Search for the cell housing the specified text and yield its (X, Y) center coordinate. 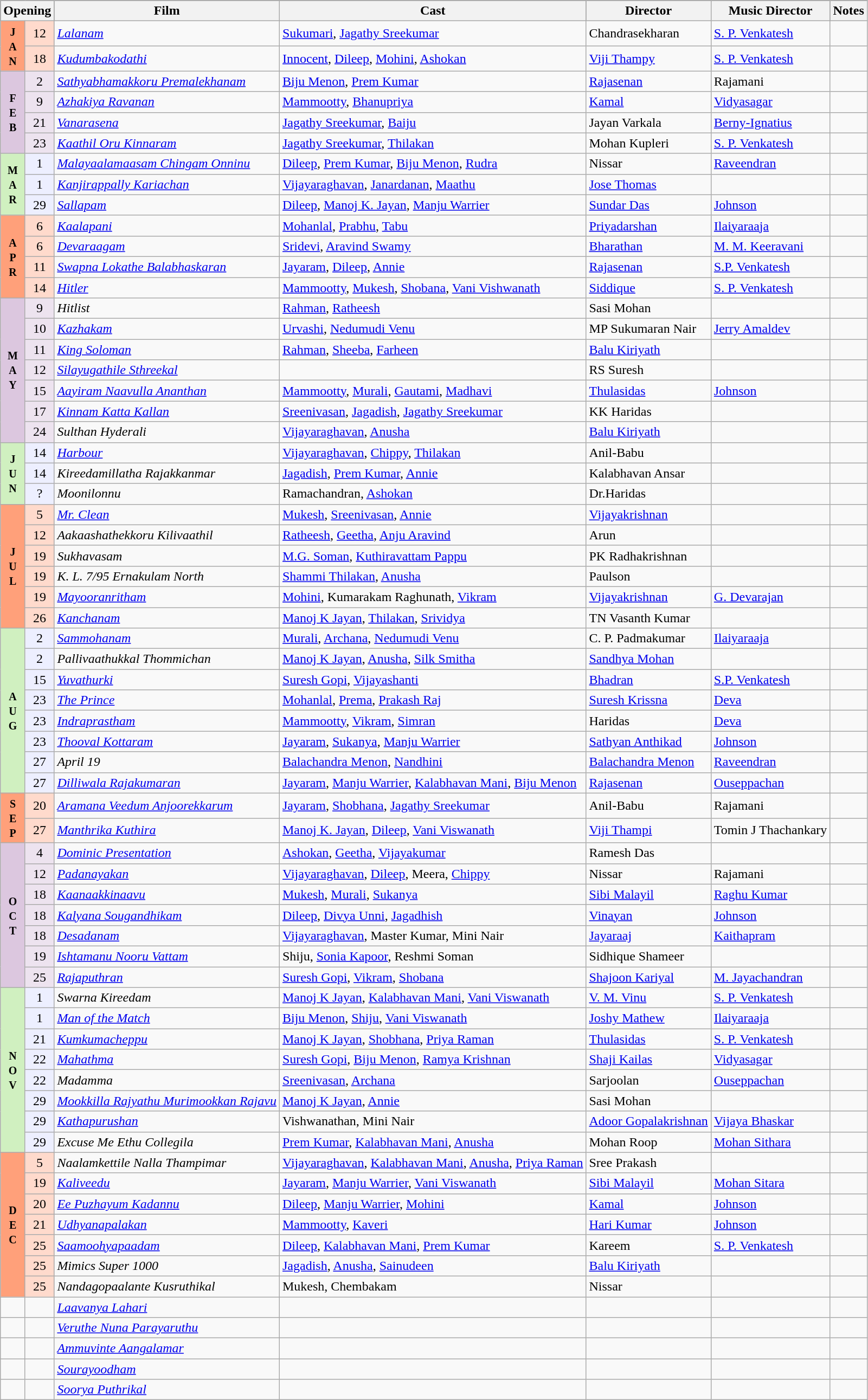
Music Director (770, 11)
Kaithapram (770, 936)
Biju Menon, Shiju, Vani Viswanath (433, 1018)
Priyadarshan (648, 225)
Kumkumacheppu (167, 1039)
King Soloman (167, 350)
Kaalapani (167, 225)
Tomin J Thachankary (770, 830)
Kaanaakkinaavu (167, 894)
Vijayaraghavan, Master Kumar, Mini Nair (433, 936)
Jayaram, Manju Warrier, Kalabhavan Mani, Biju Menon (433, 783)
Jagadish, Prem Kumar, Annie (433, 473)
Sundar Das (648, 205)
Manoj K Jayan, Kalabhavan Mani, Vani Viswanath (433, 998)
SEP (13, 818)
Vijaya Bhaskar (770, 1121)
Jayan Varkala (648, 122)
M. Jayachandran (770, 977)
Adoor Gopalakrishnan (648, 1121)
17 (39, 411)
Mukesh, Murali, Sukanya (433, 894)
Dr.Haridas (648, 494)
Biju Menon, Prem Kumar (433, 81)
10 (39, 329)
Bharathan (648, 246)
Azhakiya Ravanan (167, 102)
Raghu Kumar (770, 894)
JAN (13, 46)
Sandhya Mohan (648, 659)
MP Sukumaran Nair (648, 329)
FEB (13, 112)
Chandrasekharan (648, 34)
Aayiram Naavulla Ananthan (167, 391)
Jayaram, Shobhana, Jagathy Sreekumar (433, 805)
MAY (13, 370)
Kazhakam (167, 329)
Manoj K Jayan, Anusha, Silk Smitha (433, 659)
APR (13, 256)
Sathyabhamakkoru Premalekhanam (167, 81)
Soorya Puthrikal (167, 1390)
Desadanam (167, 936)
Sukumari, Jagathy Sreekumar (433, 34)
Padanayakan (167, 874)
Manoj K. Jayan, Dileep, Vani Viswanath (433, 830)
OCT (13, 915)
Jerry Amaldev (770, 329)
Prem Kumar, Kalabhavan Mani, Anusha (433, 1142)
JUN (13, 473)
Malayaalamaasam Chingam Onninu (167, 164)
Mammootty, Kaveri (433, 1224)
Viji Thampy (648, 59)
Vijayaraghavan, Dileep, Meera, Chippy (433, 874)
Udhyanapalakan (167, 1224)
Jayaram, Manju Warrier, Vani Viswanath (433, 1183)
Thooval Kottaram (167, 741)
Dileep, Prem Kumar, Biju Menon, Rudra (433, 164)
Mukesh, Chembakam (433, 1286)
Saamoohyapaadam (167, 1245)
Mohan Roop (648, 1142)
Devaraagam (167, 246)
MAR (13, 184)
Lalanam (167, 34)
Indraprastham (167, 721)
M.G. Soman, Kuthiravattam Pappu (433, 556)
Sammohanam (167, 638)
Dileep, Divya Unni, Jagadhish (433, 915)
Arun (648, 535)
Hitler (167, 288)
4 (39, 853)
Ramachandran, Ashokan (433, 494)
Cast (433, 11)
Naalamkettile Nalla Thampimar (167, 1163)
Haridas (648, 721)
Mukesh, Sreenivasan, Annie (433, 514)
Kalabhavan Ansar (648, 473)
Sourayoodham (167, 1369)
Innocent, Dileep, Mohini, Ashokan (433, 59)
Sidhique Shameer (648, 956)
Excuse Me Ethu Collegila (167, 1142)
Vijayaraghavan, Janardanan, Maathu (433, 184)
Rahman, Sheeba, Farheen (433, 350)
NOV (13, 1070)
KK Haridas (648, 411)
Sreenivasan, Jagadish, Jagathy Sreekumar (433, 411)
Mohan Sitara (770, 1183)
Kudumbakodathi (167, 59)
Madamma (167, 1080)
Dileep, Manju Warrier, Mohini (433, 1204)
The Prince (167, 700)
Jayaraaj (648, 936)
Vijayaraghavan, Kalabhavan Mani, Anusha, Priya Raman (433, 1163)
Bhadran (648, 680)
? (39, 494)
Rahman, Ratheesh (433, 308)
Manoj K Jayan, Annie (433, 1101)
Berny-Ignatius (770, 122)
April 19 (167, 762)
Mohanlal, Prema, Prakash Raj (433, 700)
Nandagopaalante Kusruthikal (167, 1286)
Aramana Veedum Anjoorekkarum (167, 805)
Mohanlal, Prabhu, Tabu (433, 225)
Shammi Thilakan, Anusha (433, 576)
K. L. 7/95 Ernakulam North (167, 576)
Jayaram, Sukanya, Manju Warrier (433, 741)
Ammuvinte Aangalamar (167, 1349)
Kinnam Katta Kallan (167, 411)
Man of the Match (167, 1018)
Veruthe Nuna Parayaruthu (167, 1328)
M. M. Keeravani (770, 246)
Sallapam (167, 205)
Mookkilla Rajyathu Murimookkan Rajavu (167, 1101)
Film (167, 11)
Sreenivasan, Archana (433, 1080)
26 (39, 617)
DEC (13, 1224)
Jayaram, Dileep, Annie (433, 267)
V. M. Vinu (648, 998)
Shajoon Kariyal (648, 977)
Manoj K Jayan, Thilakan, Srividya (433, 617)
Urvashi, Nedumudi Venu (433, 329)
Aakaashathekkoru Kilivaathil (167, 535)
Ishtamanu Nooru Vattam (167, 956)
Mahathma (167, 1060)
Kireedamillatha Rajakkanmar (167, 473)
Mohini, Kumarakam Raghunath, Vikram (433, 597)
Kanjirappally Kariachan (167, 184)
Moonilonnu (167, 494)
Kalyana Sougandhikam (167, 915)
Jose Thomas (648, 184)
Kaathil Oru Kinnaram (167, 143)
Hitlist (167, 308)
Suresh Gopi, Biju Menon, Ramya Krishnan (433, 1060)
Vijayaraghavan, Chippy, Thilakan (433, 453)
PK Radhakrishnan (648, 556)
RS Suresh (648, 370)
24 (39, 432)
Balachandra Menon (648, 762)
Pallivaathukkal Thommichan (167, 659)
Swarna Kireedam (167, 998)
Dilliwala Rajakumaran (167, 783)
Sulthan Hyderali (167, 432)
Silayugathile Sthreekal (167, 370)
Jagathy Sreekumar, Baiju (433, 122)
TN Vasanth Kumar (648, 617)
C. P. Padmakumar (648, 638)
Viji Thampi (648, 830)
Siddique (648, 288)
Notes (848, 11)
Jagadish, Anusha, Sainudeen (433, 1266)
Mohan Sithara (770, 1142)
Murali, Archana, Nedumudi Venu (433, 638)
Vijayaraghavan, Anusha (433, 432)
Yuvathurki (167, 680)
Harbour (167, 453)
Mimics Super 1000 (167, 1266)
AUG (13, 711)
Joshy Mathew (648, 1018)
Mr. Clean (167, 514)
Shiju, Sonia Kapoor, Reshmi Soman (433, 956)
Laavanya Lahari (167, 1307)
Mammootty, Mukesh, Shobana, Vani Vishwanath (433, 288)
Director (648, 11)
Mammootty, Bhanupriya (433, 102)
Dominic Presentation (167, 853)
Kanchanam (167, 617)
Balachandra Menon, Nandhini (433, 762)
Ramesh Das (648, 853)
Mohan Kupleri (648, 143)
Suresh Gopi, Vijayashanti (433, 680)
Paulson (648, 576)
Sathyan Anthikad (648, 741)
Opening (27, 11)
Manthrika Kuthira (167, 830)
G. Devarajan (770, 597)
Suresh Gopi, Vikram, Shobana (433, 977)
Shaji Kailas (648, 1060)
Kareem (648, 1245)
Mayooranritham (167, 597)
Dileep, Kalabhavan Mani, Prem Kumar (433, 1245)
Sarjoolan (648, 1080)
Kathapurushan (167, 1121)
Ee Puzhayum Kadannu (167, 1204)
Mammootty, Vikram, Simran (433, 721)
Sukhavasam (167, 556)
Suresh Krissna (648, 700)
Vishwanathan, Mini Nair (433, 1121)
Ashokan, Geetha, Vijayakumar (433, 853)
Rajaputhran (167, 977)
Ratheesh, Geetha, Anju Aravind (433, 535)
Vinayan (648, 915)
Dileep, Manoj K. Jayan, Manju Warrier (433, 205)
Manoj K Jayan, Shobhana, Priya Raman (433, 1039)
Hari Kumar (648, 1224)
Vanarasena (167, 122)
Jagathy Sreekumar, Thilakan (433, 143)
Mammootty, Murali, Gautami, Madhavi (433, 391)
Sree Prakash (648, 1163)
Kaliveedu (167, 1183)
Swapna Lokathe Balabhaskaran (167, 267)
JUL (13, 566)
Sridevi, Aravind Swamy (433, 246)
